Output the (x, y) coordinate of the center of the cell containing the given text.  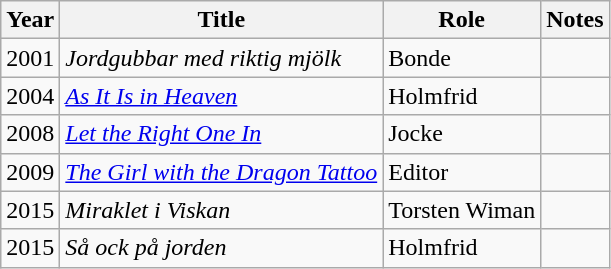
As It Is in Heaven (222, 96)
Torsten Wiman (462, 210)
Jordgubbar med riktig mjölk (222, 58)
2008 (30, 134)
2001 (30, 58)
Bonde (462, 58)
Year (30, 20)
2004 (30, 96)
Role (462, 20)
Editor (462, 172)
Jocke (462, 134)
Miraklet i Viskan (222, 210)
2009 (30, 172)
Så ock på jorden (222, 248)
The Girl with the Dragon Tattoo (222, 172)
Notes (575, 20)
Let the Right One In (222, 134)
Title (222, 20)
